Output the [X, Y] coordinate of the center of the cell containing the given text.  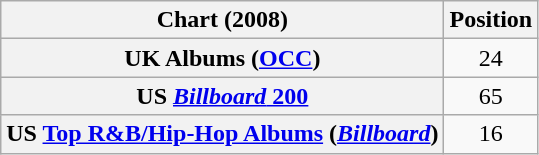
Chart (2008) [222, 20]
US Top R&B/Hip-Hop Albums (Billboard) [222, 134]
US Billboard 200 [222, 96]
UK Albums (OCC) [222, 58]
24 [491, 58]
Position [491, 20]
65 [491, 96]
16 [491, 134]
